Search for the cell housing the specified text and yield its [X, Y] center coordinate. 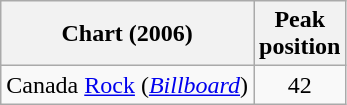
Peakposition [300, 34]
42 [300, 85]
Canada Rock (Billboard) [128, 85]
Chart (2006) [128, 34]
